Return the (x, y) coordinate for the center point of the cell that contains the specified text.  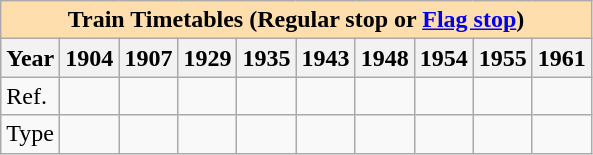
1961 (562, 58)
Year (30, 58)
1955 (502, 58)
1954 (444, 58)
1904 (90, 58)
1929 (208, 58)
1935 (266, 58)
1907 (148, 58)
Train Timetables (Regular stop or Flag stop) (296, 20)
Ref. (30, 96)
1943 (326, 58)
Type (30, 134)
1948 (384, 58)
